Search for the cell housing the specified text and yield its (x, y) center coordinate. 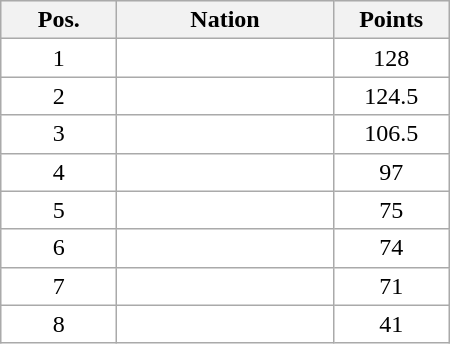
41 (391, 324)
7 (59, 286)
71 (391, 286)
6 (59, 248)
128 (391, 58)
4 (59, 172)
75 (391, 210)
2 (59, 96)
5 (59, 210)
1 (59, 58)
106.5 (391, 134)
8 (59, 324)
Nation (225, 20)
97 (391, 172)
74 (391, 248)
3 (59, 134)
Pos. (59, 20)
124.5 (391, 96)
Points (391, 20)
